Return (x, y) of the center of cell containing provided text 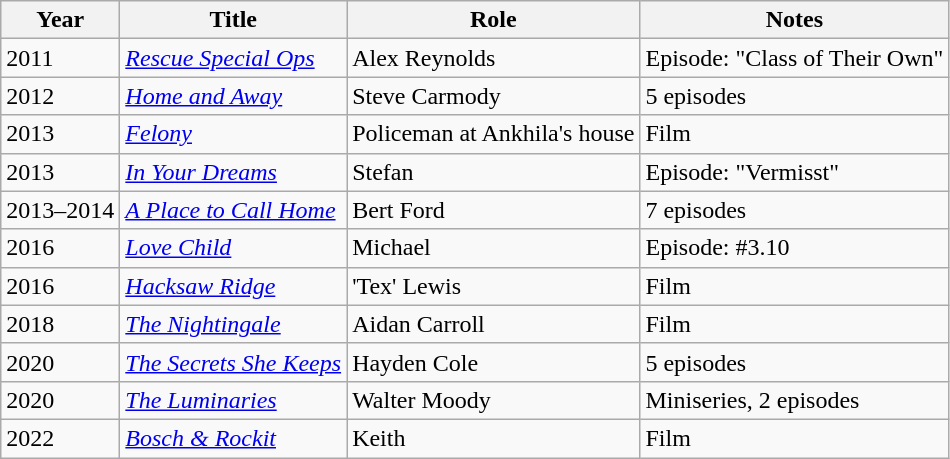
2018 (60, 324)
The Luminaries (234, 400)
Love Child (234, 248)
Rescue Special Ops (234, 58)
Miniseries, 2 episodes (794, 400)
Role (494, 20)
'Tex' Lewis (494, 286)
Notes (794, 20)
2011 (60, 58)
Bosch & Rockit (234, 438)
Walter Moody (494, 400)
Episode: #3.10 (794, 248)
Year (60, 20)
2022 (60, 438)
2012 (60, 96)
The Nightingale (234, 324)
Hacksaw Ridge (234, 286)
Hayden Cole (494, 362)
Alex Reynolds (494, 58)
Bert Ford (494, 210)
Episode: "Class of Their Own" (794, 58)
Episode: "Vermisst" (794, 172)
Title (234, 20)
A Place to Call Home (234, 210)
In Your Dreams (234, 172)
2013–2014 (60, 210)
Steve Carmody (494, 96)
Policeman at Ankhila's house (494, 134)
Aidan Carroll (494, 324)
Stefan (494, 172)
Home and Away (234, 96)
Felony (234, 134)
The Secrets She Keeps (234, 362)
7 episodes (794, 210)
Keith (494, 438)
Michael (494, 248)
